Locate the cell with the specified text and output its [X, Y] center coordinate. 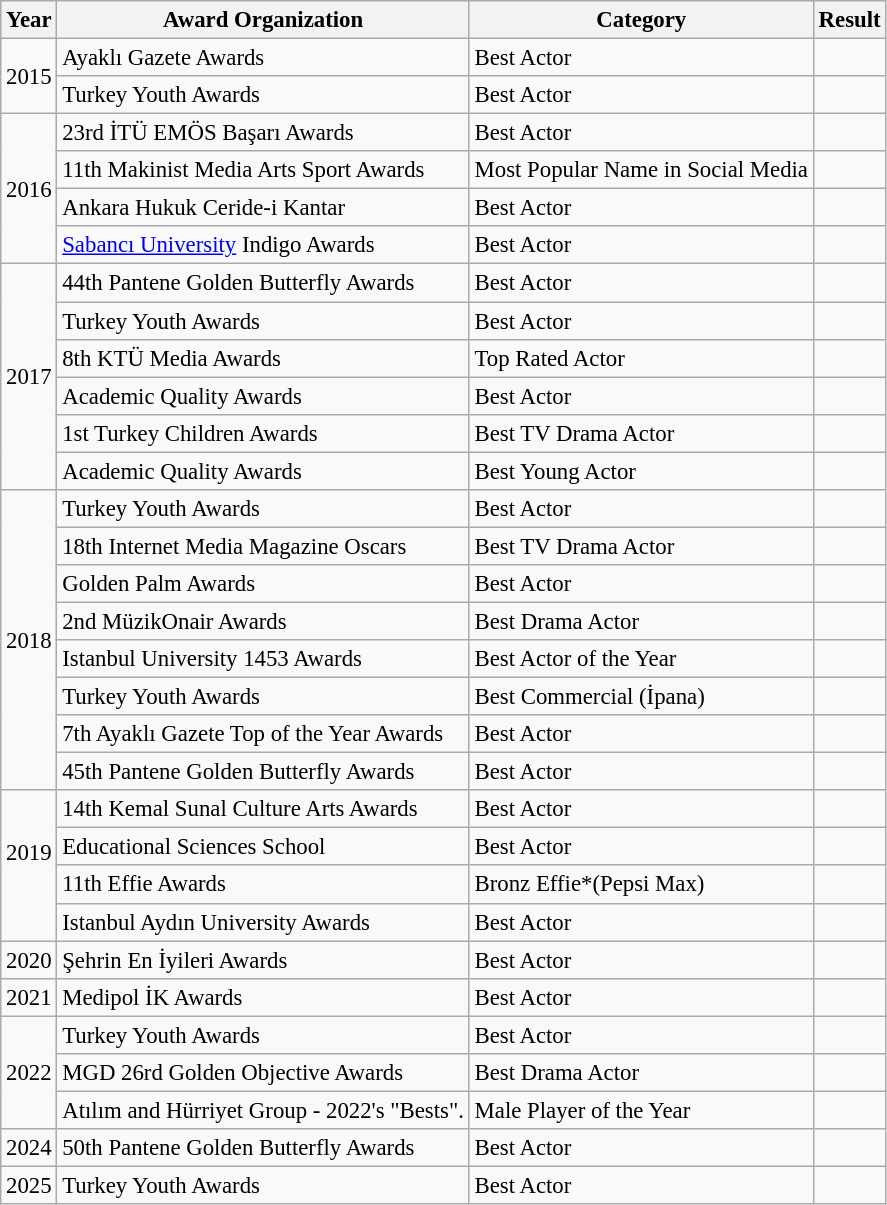
Result [850, 20]
2024 [29, 1148]
Bronz Effie*(Pepsi Max) [641, 885]
Educational Sciences School [263, 847]
Top Rated Actor [641, 358]
2017 [29, 377]
Best Young Actor [641, 471]
Atılım and Hürriyet Group - 2022's "Bests". [263, 1110]
Best Actor of the Year [641, 659]
18th Internet Media Magazine Oscars [263, 546]
2021 [29, 997]
Şehrin En İyileri Awards [263, 960]
2025 [29, 1185]
8th KTÜ Media Awards [263, 358]
7th Ayaklı Gazete Top of the Year Awards [263, 734]
Male Player of the Year [641, 1110]
2015 [29, 76]
2019 [29, 865]
2018 [29, 640]
Istanbul Aydın University Awards [263, 922]
50th Pantene Golden Butterfly Awards [263, 1148]
Category [641, 20]
2020 [29, 960]
Ankara Hukuk Ceride-i Kantar [263, 208]
23rd İTÜ EMÖS Başarı Awards [263, 133]
45th Pantene Golden Butterfly Awards [263, 772]
Medipol İK Awards [263, 997]
11th Effie Awards [263, 885]
Most Popular Name in Social Media [641, 170]
Best Commercial (İpana) [641, 697]
2nd MüzikOnair Awards [263, 621]
MGD 26rd Golden Objective Awards [263, 1073]
44th Pantene Golden Butterfly Awards [263, 283]
Istanbul University 1453 Awards [263, 659]
Golden Palm Awards [263, 584]
1st Turkey Children Awards [263, 433]
14th Kemal Sunal Culture Arts Awards [263, 809]
2022 [29, 1072]
11th Makinist Media Arts Sport Awards [263, 170]
2016 [29, 189]
Ayaklı Gazete Awards [263, 58]
Award Organization [263, 20]
Year [29, 20]
Sabancı University Indigo Awards [263, 245]
